Identify which cell holds the provided text, then report its [x, y] central coordinate. 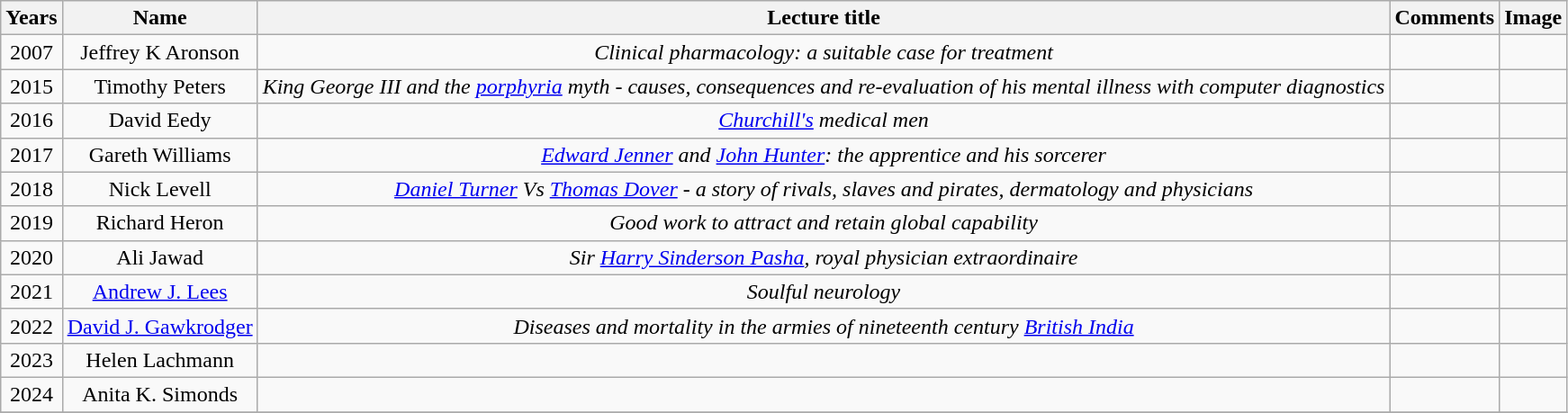
2024 [32, 394]
Timothy Peters [160, 86]
2007 [32, 52]
Edward Jenner and John Hunter: the apprentice and his sorcerer [824, 155]
King George III and the porphyria myth - causes, consequences and re-evaluation of his mental illness with computer diagnostics [824, 86]
David Eedy [160, 121]
Daniel Turner Vs Thomas Dover - a story of rivals, slaves and pirates, dermatology and physicians [824, 189]
Richard Heron [160, 223]
Comments [1445, 18]
2015 [32, 86]
Gareth Williams [160, 155]
Anita K. Simonds [160, 394]
Image [1534, 18]
2021 [32, 292]
2023 [32, 360]
Good work to attract and retain global capability [824, 223]
Ali Jawad [160, 257]
Sir Harry Sinderson Pasha, royal physician extraordinaire [824, 257]
Jeffrey K Aronson [160, 52]
David J. Gawkrodger [160, 326]
2016 [32, 121]
2017 [32, 155]
Diseases and mortality in the armies of nineteenth century British India [824, 326]
Nick Levell [160, 189]
Years [32, 18]
Clinical pharmacology: a suitable case for treatment [824, 52]
2018 [32, 189]
2019 [32, 223]
2020 [32, 257]
Soulful neurology [824, 292]
Churchill's medical men [824, 121]
Andrew J. Lees [160, 292]
Helen Lachmann [160, 360]
Lecture title [824, 18]
Name [160, 18]
2022 [32, 326]
